Pinpoint the cell where the given text exists, returning its (x, y) midpoint coordinate. 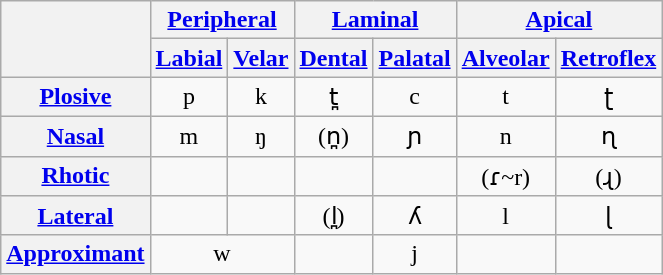
Velar (261, 58)
k (261, 97)
Approximant (76, 254)
(ɾ~r) (506, 176)
Alveolar (506, 58)
Plosive (76, 97)
ʎ (414, 216)
ʈ (608, 97)
Laminal (375, 20)
Labial (189, 58)
l (506, 216)
Apical (559, 20)
j (414, 254)
(l̪) (334, 216)
t̪ (334, 97)
w (222, 254)
(n̪) (334, 136)
Dental (334, 58)
m (189, 136)
ɭ (608, 216)
Peripheral (222, 20)
Rhotic (76, 176)
p (189, 97)
c (414, 97)
t (506, 97)
Palatal (414, 58)
ɳ (608, 136)
n (506, 136)
Nasal (76, 136)
ɲ (414, 136)
(ɻ) (608, 176)
Lateral (76, 216)
Retroflex (608, 58)
ŋ (261, 136)
